For the text-containing cell, return its midpoint in [x, y] coordinate format. 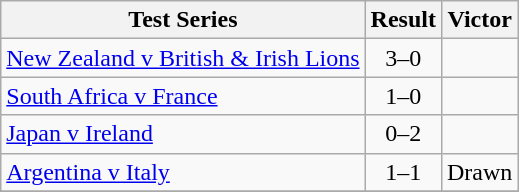
Victor [479, 20]
Test Series [183, 20]
New Zealand v British & Irish Lions [183, 58]
South Africa v France [183, 96]
3–0 [403, 58]
0–2 [403, 134]
1–1 [403, 172]
Argentina v Italy [183, 172]
Japan v Ireland [183, 134]
1–0 [403, 96]
Drawn [479, 172]
Result [403, 20]
